Pinpoint the cell where the given text exists, returning its (x, y) midpoint coordinate. 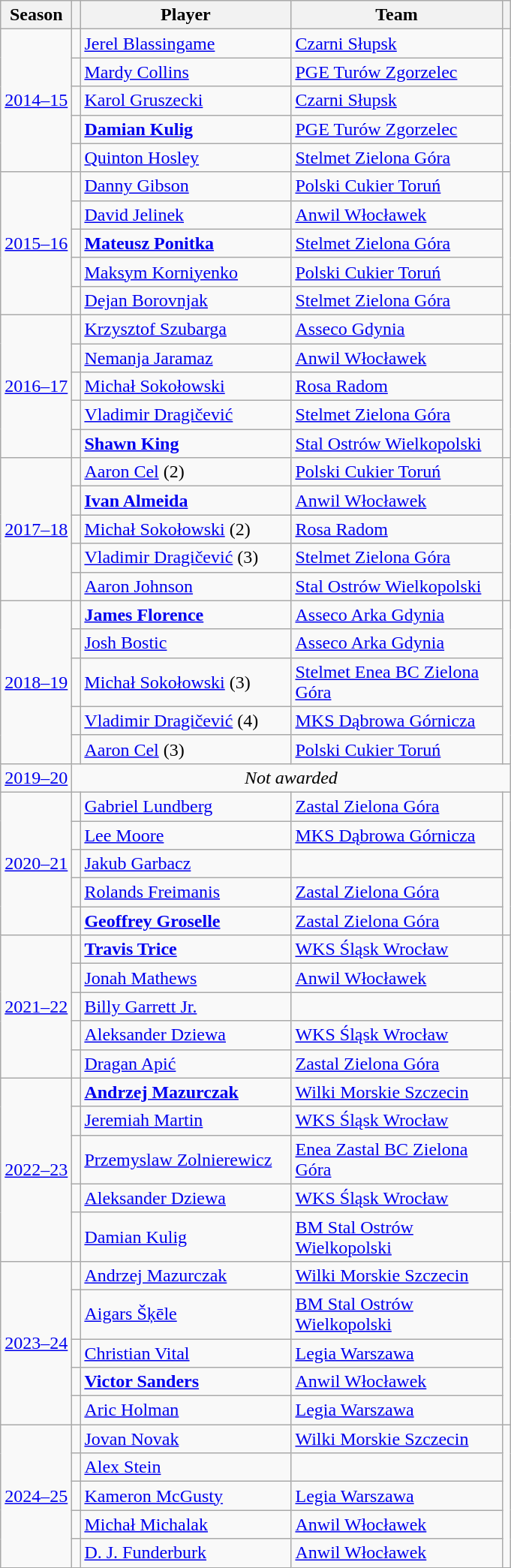
Maksym Korniyenko (186, 272)
Vladimir Dragičević (4) (186, 721)
Jovan Novak (186, 1439)
Aaron Cel (3) (186, 749)
2014–15 (36, 101)
Victor Sanders (186, 1382)
Vladimir Dragičević (186, 415)
Michał Sokołowski (2) (186, 529)
Rolands Freimanis (186, 892)
2016–17 (36, 386)
Stelmet Enea BC Zielona Góra (396, 682)
D. J. Funderburk (186, 1553)
Jonah Mathews (186, 978)
Aaron Cel (2) (186, 472)
Josh Bostic (186, 643)
Asseco Gdynia (396, 329)
James Florence (186, 615)
Lee Moore (186, 835)
Vladimir Dragičević (3) (186, 558)
2020–21 (36, 863)
Enea Zastal BC Zielona Góra (396, 1159)
Season (36, 15)
Alex Stein (186, 1467)
Dejan Borovnjak (186, 300)
2015–16 (36, 243)
2017–18 (36, 529)
Not awarded (291, 778)
Player (186, 15)
2022–23 (36, 1169)
David Jelinek (186, 215)
Jerel Blassingame (186, 44)
Gabriel Lundberg (186, 806)
Quinton Hosley (186, 158)
Kameron McGusty (186, 1496)
Michał Sokołowski (3) (186, 682)
Aric Holman (186, 1410)
Jeremiah Martin (186, 1121)
Aigars Šķēle (186, 1314)
2019–20 (36, 778)
Michał Sokołowski (186, 387)
2023–24 (36, 1342)
Przemyslaw Zolnierewicz (186, 1159)
Travis Trice (186, 950)
Nemanja Jaramaz (186, 358)
Ivan Almeida (186, 501)
2021–22 (36, 1007)
Karol Gruszecki (186, 101)
Mardy Collins (186, 72)
Billy Garrett Jr. (186, 1007)
Michał Michalak (186, 1524)
2018–19 (36, 682)
Christian Vital (186, 1353)
Team (396, 15)
Geoffrey Groselle (186, 921)
Krzysztof Szubarga (186, 329)
Aaron Johnson (186, 586)
Shawn King (186, 444)
Jakub Garbacz (186, 864)
Dragan Apić (186, 1064)
2024–25 (36, 1496)
Mateusz Ponitka (186, 243)
Danny Gibson (186, 186)
